Return the (x, y) coordinate for the center point of the cell that contains the specified text.  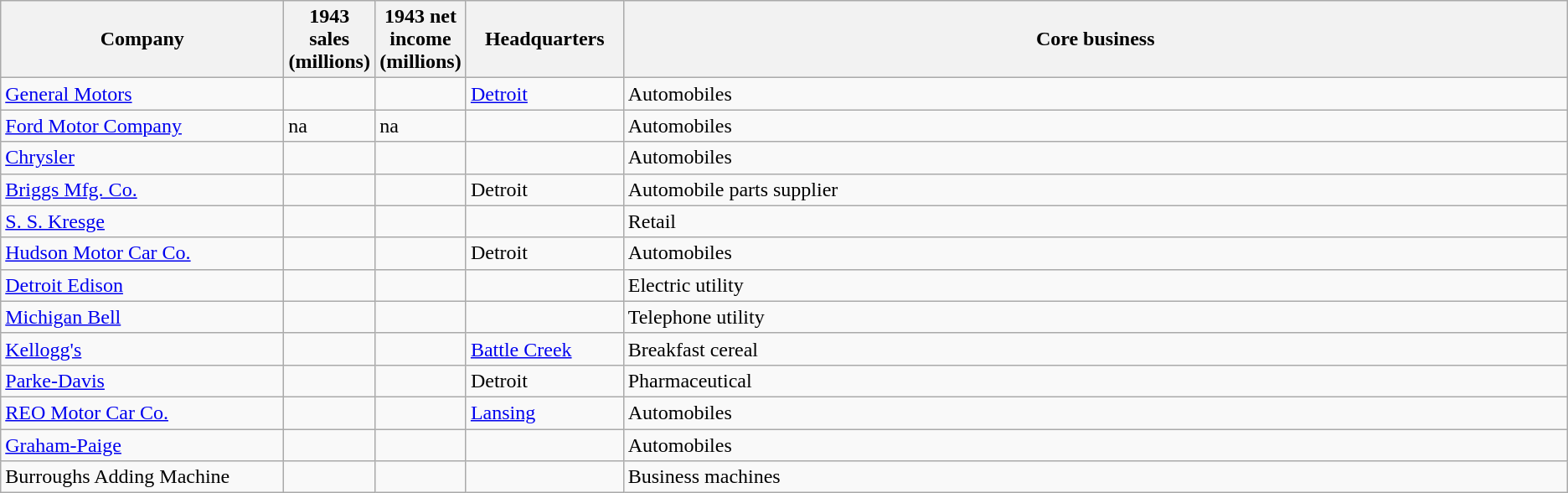
Breakfast cereal (1096, 349)
Company (142, 39)
Pharmaceutical (1096, 381)
Retail (1096, 221)
Business machines (1096, 477)
Ford Motor Company (142, 126)
Michigan Bell (142, 317)
Graham-Paige (142, 445)
Burroughs Adding Machine (142, 477)
Headquarters (544, 39)
Parke-Davis (142, 381)
Chrysler (142, 158)
Electric utility (1096, 285)
Automobile parts supplier (1096, 189)
Battle Creek (544, 349)
1943 sales (millions) (330, 39)
S. S. Kresge (142, 221)
1943 net income (millions) (420, 39)
Briggs Mfg. Co. (142, 189)
REO Motor Car Co. (142, 413)
Detroit Edison (142, 285)
Core business (1096, 39)
Hudson Motor Car Co. (142, 253)
Kellogg's (142, 349)
Lansing (544, 413)
Telephone utility (1096, 317)
General Motors (142, 94)
